Extract the (X, Y) coordinate from the center of the cell holding the provided text.  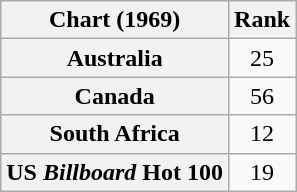
US Billboard Hot 100 (115, 172)
Rank (262, 20)
South Africa (115, 134)
19 (262, 172)
Australia (115, 58)
56 (262, 96)
12 (262, 134)
Canada (115, 96)
Chart (1969) (115, 20)
25 (262, 58)
